Locate the cell with the specified text and output its (x, y) center coordinate. 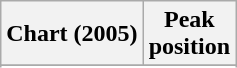
Chart (2005) (72, 34)
Peakposition (189, 34)
